Return the [X, Y] coordinate for the center point of the cell that contains the specified text.  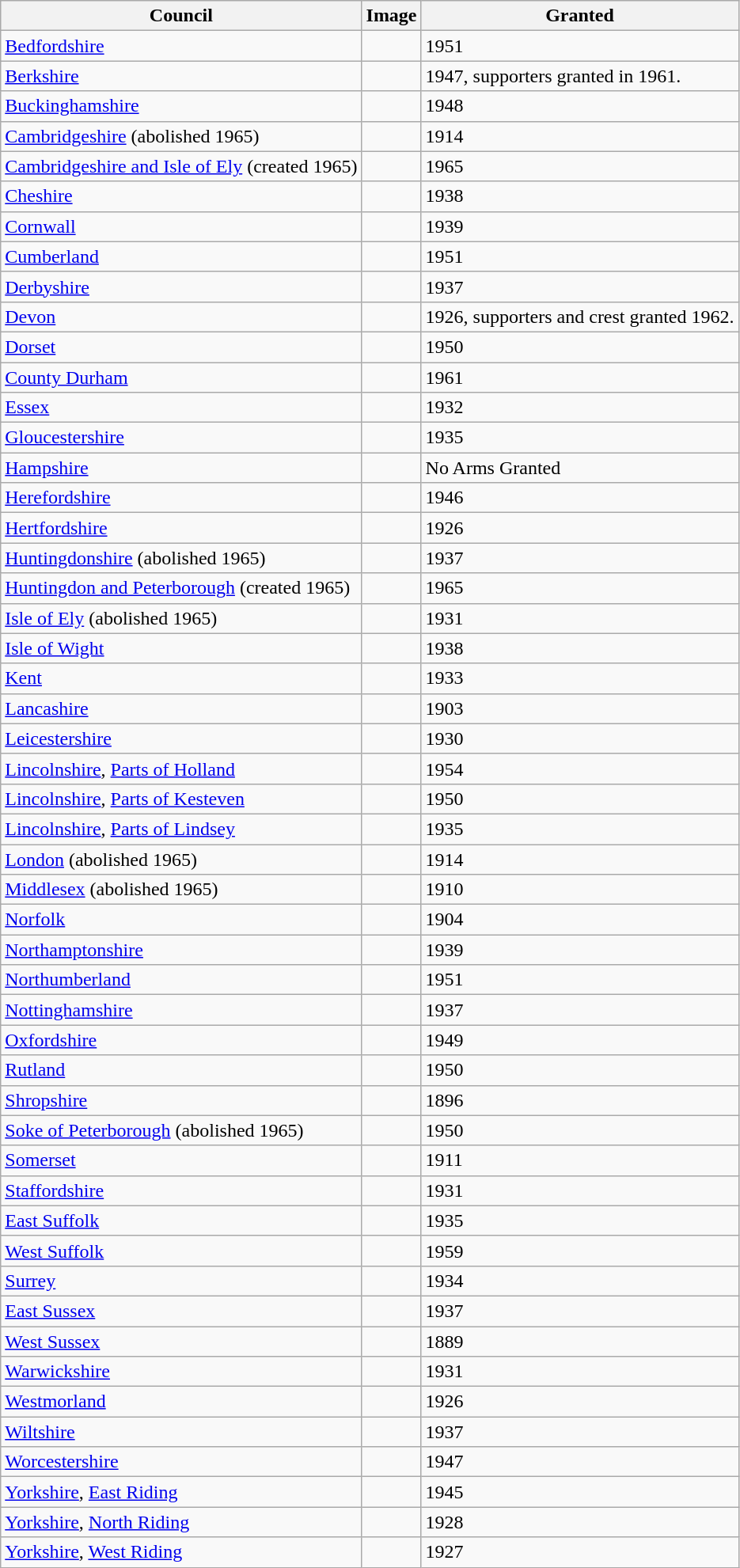
1927 [579, 1552]
Gloucestershire [181, 438]
Huntingdonshire (abolished 1965) [181, 558]
Buckinghamshire [181, 106]
Surrey [181, 1281]
No Arms Granted [579, 468]
Somerset [181, 1160]
1910 [579, 890]
Huntingdon and Peterborough (created 1965) [181, 588]
Cambridgeshire and Isle of Ely (created 1965) [181, 166]
1947, supporters granted in 1961. [579, 76]
Northamptonshire [181, 950]
Council [181, 16]
Yorkshire, East Riding [181, 1492]
Bedfordshire [181, 46]
Lincolnshire, Parts of Kesteven [181, 799]
Middlesex (abolished 1965) [181, 890]
1945 [579, 1492]
Lincolnshire, Parts of Holland [181, 769]
1949 [579, 1040]
Hertfordshire [181, 528]
Essex [181, 408]
Derbyshire [181, 287]
1946 [579, 498]
Wiltshire [181, 1432]
1934 [579, 1281]
Norfolk [181, 920]
Leicestershire [181, 738]
Isle of Wight [181, 648]
Soke of Peterborough (abolished 1965) [181, 1130]
East Suffolk [181, 1221]
West Sussex [181, 1342]
Cumberland [181, 256]
1896 [579, 1100]
1932 [579, 408]
Warwickshire [181, 1372]
Worcestershire [181, 1462]
Lincolnshire, Parts of Lindsey [181, 829]
Northumberland [181, 980]
West Suffolk [181, 1251]
Hampshire [181, 468]
1933 [579, 678]
1911 [579, 1160]
1928 [579, 1522]
1954 [579, 769]
1947 [579, 1462]
County Durham [181, 378]
1904 [579, 920]
1903 [579, 708]
Rutland [181, 1070]
Shropshire [181, 1100]
1930 [579, 738]
Cornwall [181, 226]
Staffordshire [181, 1190]
Cambridgeshire (abolished 1965) [181, 136]
1889 [579, 1342]
Westmorland [181, 1402]
1926, supporters and crest granted 1962. [579, 317]
Nottinghamshire [181, 1010]
Oxfordshire [181, 1040]
Berkshire [181, 76]
Isle of Ely (abolished 1965) [181, 618]
London (abolished 1965) [181, 859]
1948 [579, 106]
Lancashire [181, 708]
Devon [181, 317]
1959 [579, 1251]
Image [391, 16]
Yorkshire, North Riding [181, 1522]
Cheshire [181, 196]
Granted [579, 16]
Yorkshire, West Riding [181, 1552]
East Sussex [181, 1311]
1961 [579, 378]
Herefordshire [181, 498]
Dorset [181, 347]
Kent [181, 678]
